Output the (x, y) coordinate of the center of the cell containing the given text.  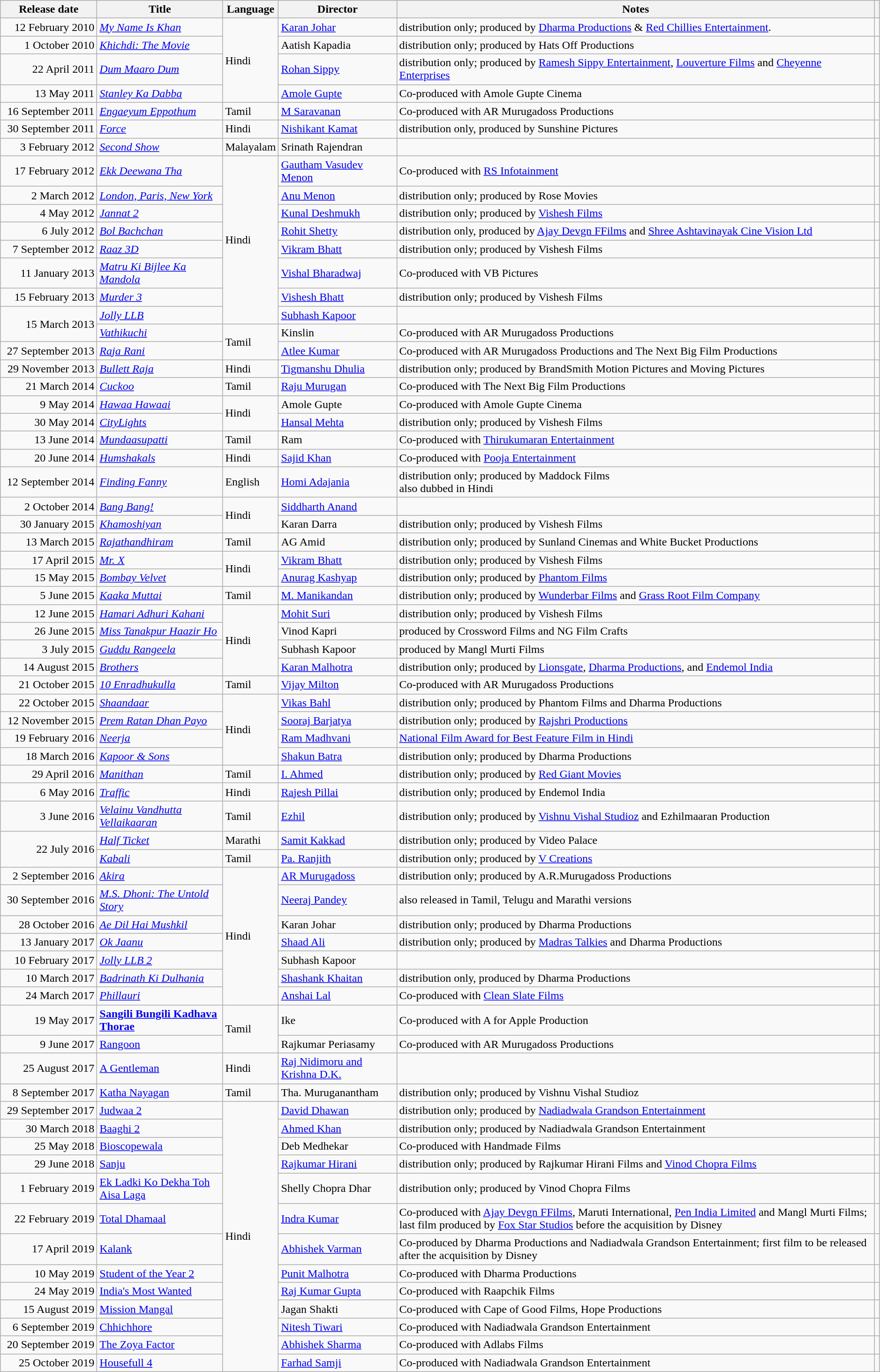
Jagan Shakti (338, 1309)
distribution only; produced by Wunderbar Films and Grass Root Film Company (636, 596)
distribution only; produced by Red Giant Movies (636, 774)
30 September 2011 (49, 129)
21 October 2015 (49, 685)
1 February 2019 (49, 1188)
AG Amid (338, 542)
Co-produced with Raapchik Films (636, 1291)
Co-produced with Thirukumaran Entertainment (636, 440)
also released in Tamil, Telugu and Marathi versions (636, 901)
David Dhawan (338, 1110)
20 June 2014 (49, 458)
Co-produced with A for Apple Production (636, 1020)
1 October 2010 (49, 45)
17 April 2019 (49, 1250)
22 February 2019 (49, 1219)
distribution only; produced by Ramesh Sippy Entertainment, Louverture Films and Cheyenne Enterprises (636, 69)
18 March 2016 (49, 756)
Ek Ladki Ko Dekha Toh Aisa Laga (160, 1188)
London, Paris, New York (160, 195)
distribution only; produced by Vishnu Vishal Studioz (636, 1092)
30 September 2016 (49, 901)
I. Ahmed (338, 774)
Co-produced with Clean Slate Films (636, 996)
Rohan Sippy (338, 69)
Ezhil (338, 816)
Ok Jaanu (160, 942)
Samit Kakkad (338, 840)
Katha Nayagan (160, 1092)
Siddharth Anand (338, 506)
M Saravanan (338, 111)
30 January 2015 (49, 524)
Language (250, 9)
Mundaasupatti (160, 440)
22 October 2015 (49, 703)
Tha. Muruganantham (338, 1092)
Bombay Velvet (160, 578)
25 May 2018 (49, 1146)
India's Most Wanted (160, 1291)
Force (160, 129)
Vikas Bahl (338, 703)
15 March 2013 (49, 324)
Hansal Mehta (338, 422)
M. Manikandan (338, 596)
25 October 2019 (49, 1363)
6 September 2019 (49, 1327)
20 September 2019 (49, 1345)
Malayalam (250, 147)
distribution only; produced by Sunland Cinemas and White Bucket Productions (636, 542)
29 September 2017 (49, 1110)
29 November 2013 (49, 369)
Nishikant Kamat (338, 129)
Vijay Milton (338, 685)
Engaeyum Eppothum (160, 111)
Co-produced by Dharma Productions and Nadiadwala Grandson Entertainment; first film to be released after the acquisition by Disney (636, 1250)
19 February 2016 (49, 738)
Ae Dil Hai Mushkil (160, 925)
25 August 2017 (49, 1069)
10 March 2017 (49, 978)
Prem Ratan Dhan Payo (160, 720)
distribution only; produced by Rajkumar Hirani Films and Vinod Chopra Films (636, 1164)
produced by Mangl Murti Films (636, 649)
Sooraj Barjatya (338, 720)
15 February 2013 (49, 297)
2 March 2012 (49, 195)
distribution only; produced by Endemol India (636, 792)
Marathi (250, 840)
A Gentleman (160, 1069)
Badrinath Ki Dulhania (160, 978)
AR Murugadoss (338, 876)
Bol Bachchan (160, 231)
Co-produced with Cape of Good Films, Hope Productions (636, 1309)
distribution only; produced by Dharma Productions & Red Chillies Entertainment. (636, 27)
24 May 2019 (49, 1291)
Raj Kumar Gupta (338, 1291)
30 March 2018 (49, 1128)
Dum Maaro Dum (160, 69)
Co-produced with Dharma Productions (636, 1273)
12 June 2015 (49, 614)
distribution only; produced by Hats Off Productions (636, 45)
Director (338, 9)
Hawaa Hawaai (160, 404)
Phillauri (160, 996)
Raj Nidimoru and Krishna D.K. (338, 1069)
distribution only, produced by Ajay Devgn FFilms and Shree Ashtavinayak Cine Vision Ltd (636, 231)
Brothers (160, 667)
Homi Adajania (338, 482)
22 April 2011 (49, 69)
15 August 2019 (49, 1309)
26 June 2015 (49, 631)
Humshakals (160, 458)
6 July 2012 (49, 231)
13 June 2014 (49, 440)
Kaaka Muttai (160, 596)
Co-produced with VB Pictures (636, 273)
10 February 2017 (49, 960)
Student of the Year 2 (160, 1273)
11 January 2013 (49, 273)
3 June 2016 (49, 816)
Rajkumar Hirani (338, 1164)
Vinod Kapri (338, 631)
15 May 2015 (49, 578)
Shashank Khaitan (338, 978)
Co-produced with AR Murugadoss Productions and The Next Big Film Productions (636, 351)
Rajesh Pillai (338, 792)
Kalank (160, 1250)
12 September 2014 (49, 482)
Anurag Kashyap (338, 578)
7 September 2012 (49, 249)
13 March 2015 (49, 542)
Shaandaar (160, 703)
17 April 2015 (49, 560)
Raaz 3D (160, 249)
Baaghi 2 (160, 1128)
9 June 2017 (49, 1044)
9 May 2014 (49, 404)
Co-produced with Adlabs Films (636, 1345)
13 January 2017 (49, 942)
Ekk Deewana Tha (160, 171)
CityLights (160, 422)
Anu Menon (338, 195)
Tigmanshu Dhulia (338, 369)
12 February 2010 (49, 27)
Vishesh Bhatt (338, 297)
distribution only; produced by V Creations (636, 858)
Kabali (160, 858)
Bullett Raja (160, 369)
Release date (49, 9)
Kinslin (338, 333)
19 May 2017 (49, 1020)
Second Show (160, 147)
Vathikuchi (160, 333)
3 July 2015 (49, 649)
30 May 2014 (49, 422)
28 October 2016 (49, 925)
Aatish Kapadia (338, 45)
6 May 2016 (49, 792)
3 February 2012 (49, 147)
29 June 2018 (49, 1164)
10 Enradhukulla (160, 685)
Housefull 4 (160, 1363)
Half Ticket (160, 840)
5 June 2015 (49, 596)
Abhishek Varman (338, 1250)
National Film Award for Best Feature Film in Hindi (636, 738)
Vishal Bharadwaj (338, 273)
Ahmed Khan (338, 1128)
14 August 2015 (49, 667)
Co-produced with The Next Big Film Productions (636, 387)
distribution only; produced by Rose Movies (636, 195)
4 May 2012 (49, 213)
distribution only; produced by A.R.Murugadoss Productions (636, 876)
Velainu Vandhutta Vellaikaaran (160, 816)
Murder 3 (160, 297)
Bioscopewala (160, 1146)
produced by Crossword Films and NG Film Crafts (636, 631)
29 April 2016 (49, 774)
Ike (338, 1020)
distribution only; produced by Rajshri Productions (636, 720)
Pa. Ranjith (338, 858)
Rangoon (160, 1044)
Chhichhore (160, 1327)
Rajkumar Periasamy (338, 1044)
The Zoya Factor (160, 1345)
Jannat 2 (160, 213)
Ram (338, 440)
Total Dhamaal (160, 1219)
Akira (160, 876)
21 March 2014 (49, 387)
Shelly Chopra Dhar (338, 1188)
Anshai Lal (338, 996)
Farhad Samji (338, 1363)
10 May 2019 (49, 1273)
distribution only; produced by BrandSmith Motion Pictures and Moving Pictures (636, 369)
Notes (636, 9)
Rajathandhiram (160, 542)
Rohit Shetty (338, 231)
22 July 2016 (49, 849)
Kapoor & Sons (160, 756)
Jolly LLB 2 (160, 960)
13 May 2011 (49, 93)
Neeraj Pandey (338, 901)
distribution only; produced by Maddock Filmsalso dubbed in Hindi (636, 482)
Raju Murugan (338, 387)
distribution only; produced by Phantom Films and Dharma Productions (636, 703)
12 November 2015 (49, 720)
Manithan (160, 774)
distribution only, produced by Sunshine Pictures (636, 129)
distribution only; produced by Phantom Films (636, 578)
Stanley Ka Dabba (160, 93)
Shaad Ali (338, 942)
Mission Mangal (160, 1309)
Guddu Rangeela (160, 649)
Atlee Kumar (338, 351)
Traffic (160, 792)
distribution only; produced by Lionsgate, Dharma Productions, and Endemol India (636, 667)
Khichdi: The Movie (160, 45)
Co-produced with Pooja Entertainment (636, 458)
Finding Fanny (160, 482)
Srinath Rajendran (338, 147)
Cuckoo (160, 387)
Khamoshiyan (160, 524)
Kunal Deshmukh (338, 213)
Judwaa 2 (160, 1110)
Bang Bang! (160, 506)
Miss Tanakpur Haazir Ho (160, 631)
Co-produced with Handmade Films (636, 1146)
Nitesh Tiwari (338, 1327)
distribution only, produced by Dharma Productions (636, 978)
Sanju (160, 1164)
27 September 2013 (49, 351)
Raja Rani (160, 351)
M.S. Dhoni: The Untold Story (160, 901)
Mohit Suri (338, 614)
2 October 2014 (49, 506)
Karan Darra (338, 524)
Neerja (160, 738)
Co-produced with RS Infotainment (636, 171)
Sangili Bungili Kadhava Thorae (160, 1020)
Ram Madhvani (338, 738)
distribution only; produced by Vishnu Vishal Studioz and Ezhilmaaran Production (636, 816)
Hamari Adhuri Kahani (160, 614)
Indra Kumar (338, 1219)
Karan Malhotra (338, 667)
Mr. X (160, 560)
17 February 2012 (49, 171)
Title (160, 9)
2 September 2016 (49, 876)
distribution only; produced by Madras Talkies and Dharma Productions (636, 942)
Sajid Khan (338, 458)
24 March 2017 (49, 996)
distribution only; produced by Vinod Chopra Films (636, 1188)
distribution only; produced by Video Palace (636, 840)
Matru Ki Bijlee Ka Mandola (160, 273)
Punit Malhotra (338, 1273)
16 September 2011 (49, 111)
My Name Is Khan (160, 27)
8 September 2017 (49, 1092)
Shakun Batra (338, 756)
Jolly LLB (160, 315)
Deb Medhekar (338, 1146)
Abhishek Sharma (338, 1345)
English (250, 482)
Gautham Vasudev Menon (338, 171)
